Scan for the cell matching the given text and deliver its (X, Y) coordinate at center. 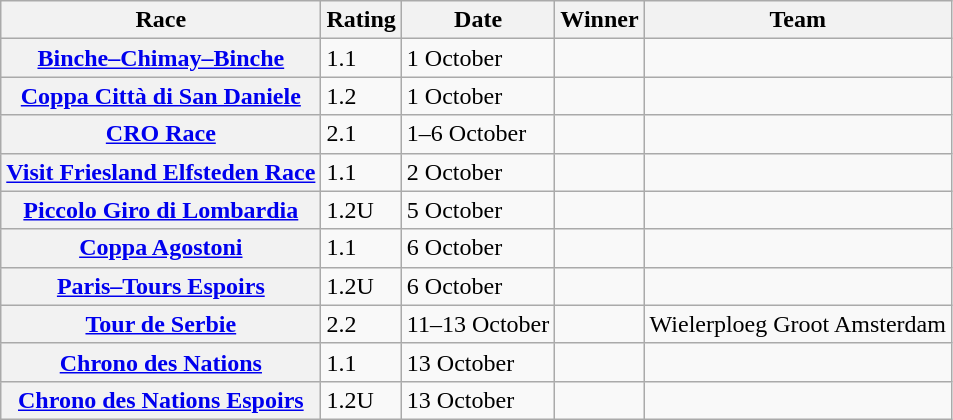
Chrono des Nations Espoirs (161, 400)
Rating (361, 20)
Race (161, 20)
Tour de Serbie (161, 324)
Date (478, 20)
2.2 (361, 324)
Wielerploeg Groot Amsterdam (798, 324)
1–6 October (478, 134)
1.2 (361, 96)
Visit Friesland Elfsteden Race (161, 172)
Winner (600, 20)
11–13 October (478, 324)
Binche–Chimay–Binche (161, 58)
2.1 (361, 134)
5 October (478, 210)
Paris–Tours Espoirs (161, 286)
CRO Race (161, 134)
Piccolo Giro di Lombardia (161, 210)
Team (798, 20)
Coppa Città di San Daniele (161, 96)
Chrono des Nations (161, 362)
Coppa Agostoni (161, 248)
2 October (478, 172)
